Detect which cell encompasses the target text, then output its (X, Y) center coordinate. 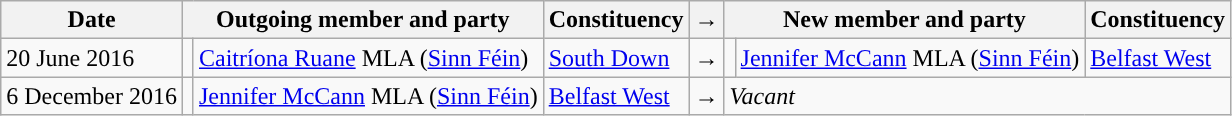
New member and party (904, 20)
Date (92, 20)
6 December 2016 (92, 96)
20 June 2016 (92, 58)
Outgoing member and party (362, 20)
South Down (616, 58)
Caitríona Ruane MLA (Sinn Féin) (368, 58)
Vacant (978, 96)
